Provide the (x, y) coordinate of the cell's center where the given text is located.  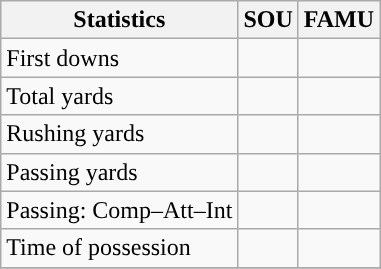
SOU (268, 20)
Rushing yards (120, 134)
Time of possession (120, 248)
First downs (120, 58)
Passing: Comp–Att–Int (120, 210)
FAMU (338, 20)
Total yards (120, 96)
Statistics (120, 20)
Passing yards (120, 172)
